Extract the (X, Y) coordinate from the center of the cell holding the provided text.  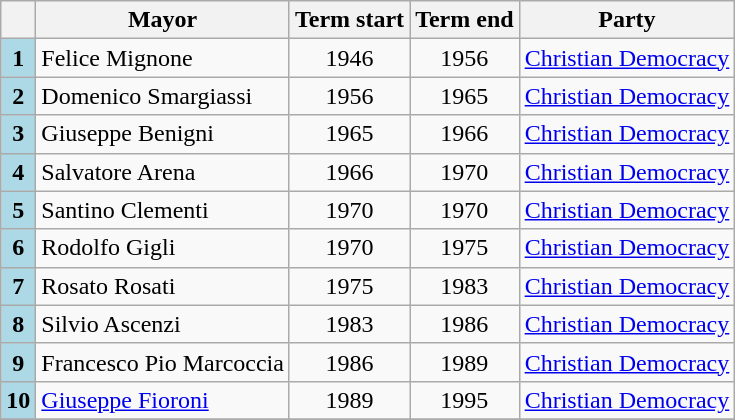
1995 (465, 400)
5 (18, 210)
1946 (349, 58)
Domenico Smargiassi (163, 96)
Mayor (163, 20)
2 (18, 96)
Term end (465, 20)
Giuseppe Benigni (163, 134)
Santino Clementi (163, 210)
3 (18, 134)
1 (18, 58)
10 (18, 400)
9 (18, 362)
7 (18, 286)
4 (18, 172)
Salvatore Arena (163, 172)
Rodolfo Gigli (163, 248)
Giuseppe Fioroni (163, 400)
Party (627, 20)
Francesco Pio Marcoccia (163, 362)
6 (18, 248)
Term start (349, 20)
8 (18, 324)
Felice Mignone (163, 58)
Rosato Rosati (163, 286)
Silvio Ascenzi (163, 324)
